Pinpoint the cell where the given text exists, returning its [X, Y] midpoint coordinate. 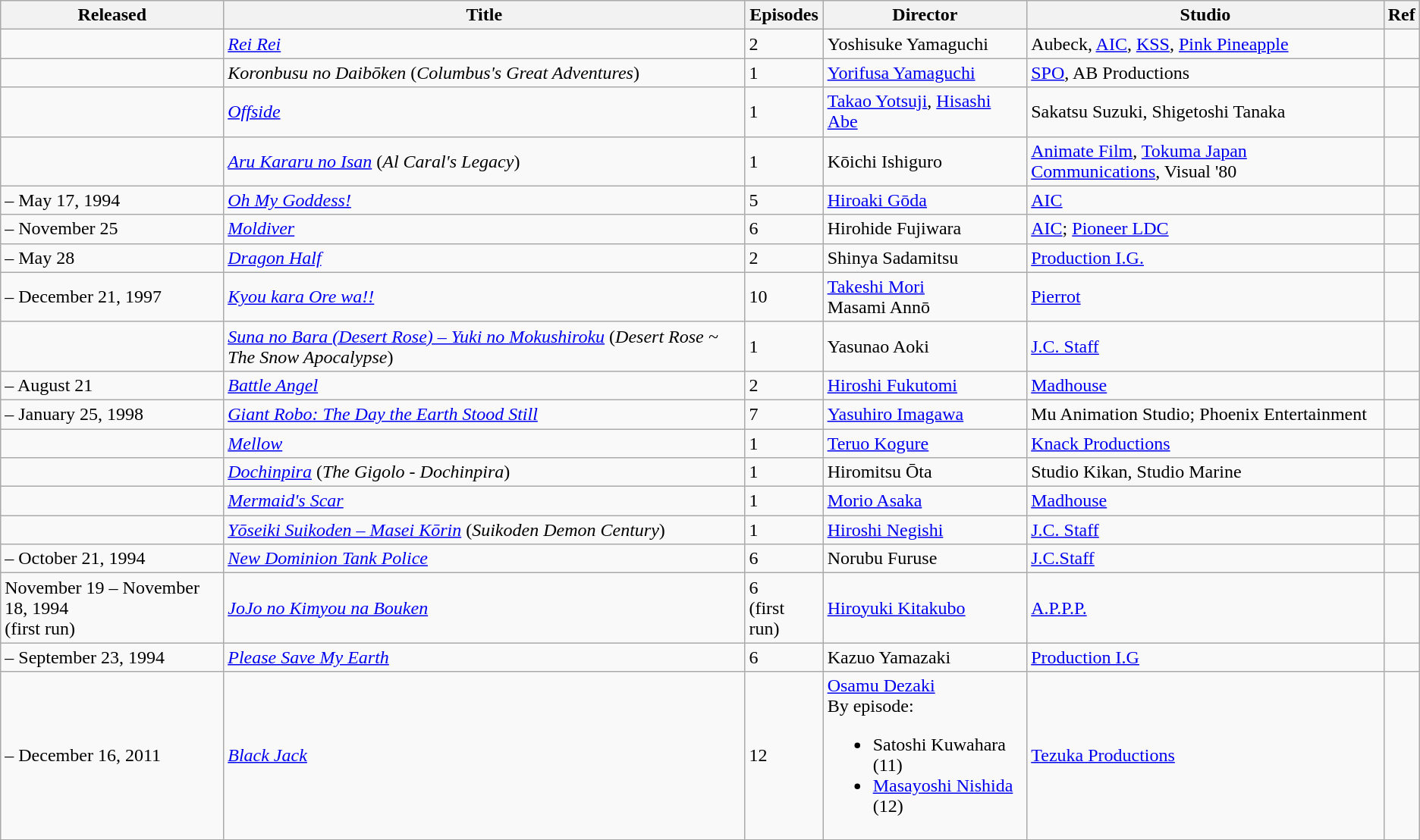
SPO, AB Productions [1205, 73]
Hirohide Fujiwara [925, 229]
Rei Rei [484, 44]
– August 21 [112, 385]
Mellow [484, 444]
Moldiver [484, 229]
Hiroaki Gōda [925, 200]
Aubeck, AIC, KSS, Pink Pineapple [1205, 44]
Production I.G. [1205, 258]
Production I.G [1205, 657]
Director [925, 15]
Studio Kikan, Studio Marine [1205, 472]
Oh My Goddess! [484, 200]
Kōichi Ishiguro [925, 161]
Morio Asaka [925, 501]
Hiroshi Negishi [925, 530]
Please Save My Earth [484, 657]
Black Jack [484, 755]
Animate Film, Tokuma Japan Communications, Visual '80 [1205, 161]
Hiroyuki Kitakubo [925, 608]
Norubu Furuse [925, 559]
Suna no Bara (Desert Rose) – Yuki no Mokushiroku (Desert Rose ~ The Snow Apocalypse) [484, 346]
Pierrot [1205, 297]
Battle Angel [484, 385]
AIC; Pioneer LDC [1205, 229]
Ref [1402, 15]
Teruo Kogure [925, 444]
5 [784, 200]
10 [784, 297]
– May 28 [112, 258]
Mu Animation Studio; Phoenix Entertainment [1205, 414]
Yorifusa Yamaguchi [925, 73]
Hiromitsu Ōta [925, 472]
– September 23, 1994 [112, 657]
A.P.P.P. [1205, 608]
Yoshisuke Yamaguchi [925, 44]
Yasunao Aoki [925, 346]
Episodes [784, 15]
Offside [484, 112]
AIC [1205, 200]
Takao Yotsuji, Hisashi Abe [925, 112]
Dragon Half [484, 258]
– January 25, 1998 [112, 414]
6(first run) [784, 608]
Giant Robo: The Day the Earth Stood Still [484, 414]
Title [484, 15]
Osamu DezakiBy episode:Satoshi Kuwahara (11)Masayoshi Nishida (12) [925, 755]
Hiroshi Fukutomi [925, 385]
12 [784, 755]
– October 21, 1994 [112, 559]
– December 21, 1997 [112, 297]
Dochinpira (The Gigolo - Dochinpira) [484, 472]
Takeshi MoriMasami Annō [925, 297]
November 19 – November 18, 1994(first run) [112, 608]
– December 16, 2011 [112, 755]
Mermaid's Scar [484, 501]
– May 17, 1994 [112, 200]
7 [784, 414]
Knack Productions [1205, 444]
Kazuo Yamazaki [925, 657]
Studio [1205, 15]
Shinya Sadamitsu [925, 258]
New Dominion Tank Police [484, 559]
Koronbusu no Daibōken (Columbus's Great Adventures) [484, 73]
Sakatsu Suzuki, Shigetoshi Tanaka [1205, 112]
Yōseiki Suikoden – Masei Kōrin (Suikoden Demon Century) [484, 530]
Aru Kararu no Isan (Al Caral's Legacy) [484, 161]
Yasuhiro Imagawa [925, 414]
Released [112, 15]
JoJo no Kimyou na Bouken [484, 608]
– November 25 [112, 229]
Kyou kara Ore wa!! [484, 297]
Tezuka Productions [1205, 755]
J.C.Staff [1205, 559]
